Return [x, y] of the center of cell containing provided text 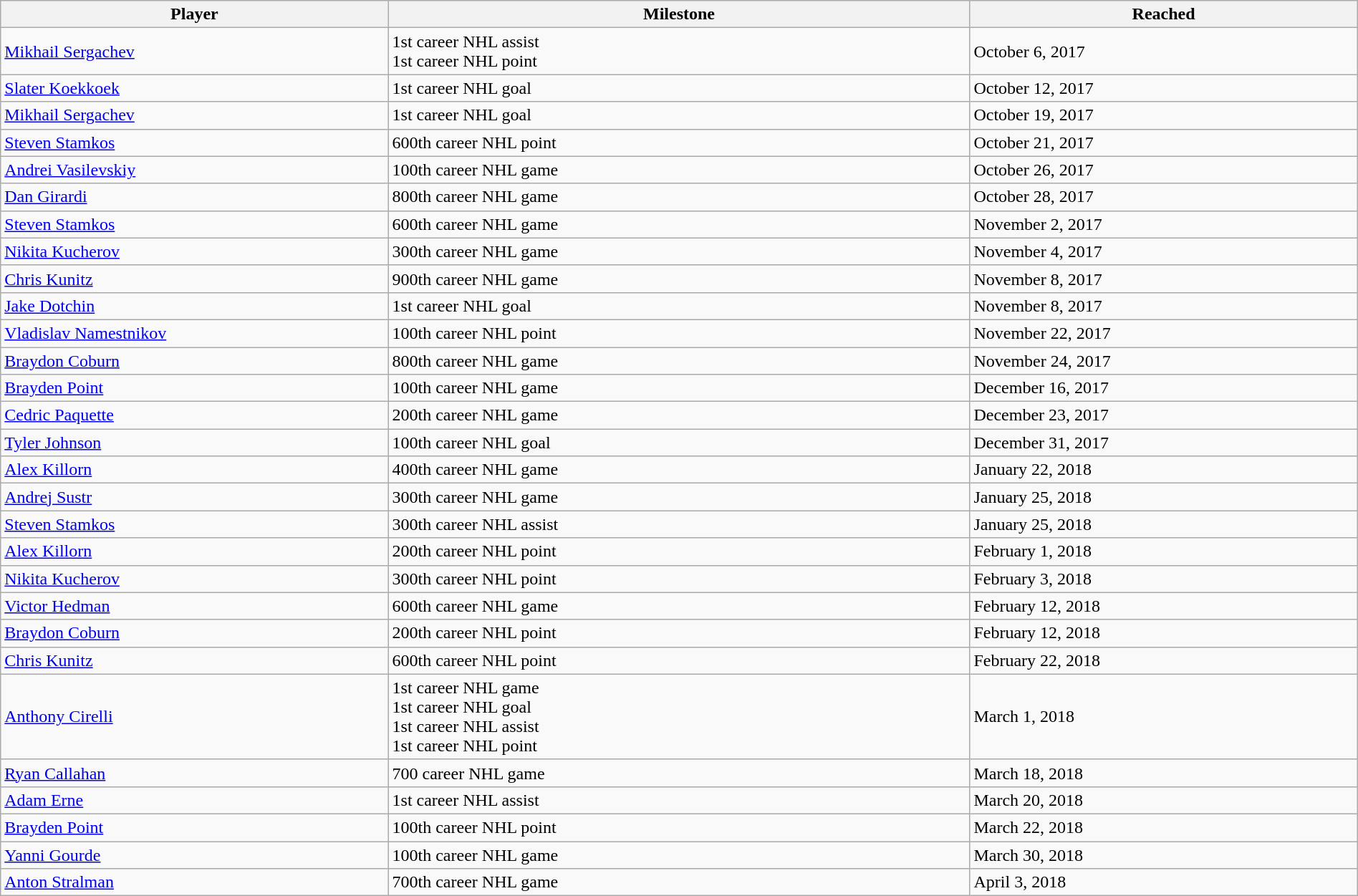
Andrei Vasilevskiy [195, 170]
Cedric Paquette [195, 415]
400th career NHL game [679, 470]
December 23, 2017 [1163, 415]
100th career NHL goal [679, 443]
March 22, 2018 [1163, 827]
300th career NHL assist [679, 524]
900th career NHL game [679, 279]
November 4, 2017 [1163, 251]
February 22, 2018 [1163, 660]
March 30, 2018 [1163, 854]
October 28, 2017 [1163, 197]
March 18, 2018 [1163, 773]
Tyler Johnson [195, 443]
October 6, 2017 [1163, 52]
1st career NHL game1st career NHL goal1st career NHL assist1st career NHL point [679, 716]
Jake Dotchin [195, 306]
November 22, 2017 [1163, 333]
November 24, 2017 [1163, 360]
November 2, 2017 [1163, 224]
700th career NHL game [679, 882]
December 16, 2017 [1163, 388]
October 19, 2017 [1163, 115]
Anton Stralman [195, 882]
March 20, 2018 [1163, 800]
Yanni Gourde [195, 854]
Dan Girardi [195, 197]
200th career NHL game [679, 415]
1st career NHL assist1st career NHL point [679, 52]
Adam Erne [195, 800]
Milestone [679, 14]
February 3, 2018 [1163, 579]
December 31, 2017 [1163, 443]
1st career NHL assist [679, 800]
March 1, 2018 [1163, 716]
Andrej Sustr [195, 497]
Reached [1163, 14]
Vladislav Namestnikov [195, 333]
October 12, 2017 [1163, 88]
Player [195, 14]
April 3, 2018 [1163, 882]
Victor Hedman [195, 606]
October 26, 2017 [1163, 170]
300th career NHL point [679, 579]
700 career NHL game [679, 773]
January 22, 2018 [1163, 470]
October 21, 2017 [1163, 143]
Slater Koekkoek [195, 88]
Ryan Callahan [195, 773]
Anthony Cirelli [195, 716]
February 1, 2018 [1163, 551]
